Return the [X, Y] coordinate for the center point of the cell that contains the specified text.  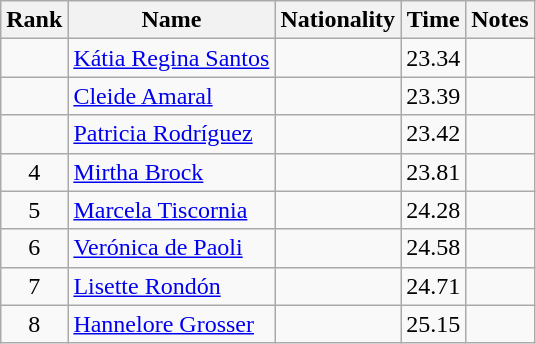
Marcela Tiscornia [172, 210]
24.71 [434, 286]
5 [34, 210]
23.42 [434, 134]
Hannelore Grosser [172, 324]
Notes [500, 20]
Kátia Regina Santos [172, 58]
Name [172, 20]
Rank [34, 20]
24.58 [434, 248]
25.15 [434, 324]
6 [34, 248]
Cleide Amaral [172, 96]
23.81 [434, 172]
Time [434, 20]
Nationality [338, 20]
Lisette Rondón [172, 286]
24.28 [434, 210]
23.34 [434, 58]
Patricia Rodríguez [172, 134]
Mirtha Brock [172, 172]
8 [34, 324]
Verónica de Paoli [172, 248]
4 [34, 172]
7 [34, 286]
23.39 [434, 96]
